Detect which cell encompasses the target text, then output its (x, y) center coordinate. 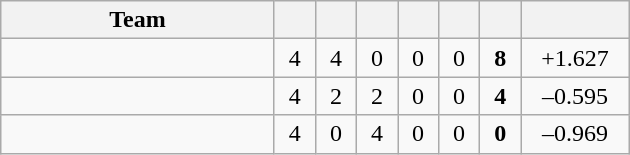
–0.969 (576, 134)
8 (500, 58)
+1.627 (576, 58)
Team (138, 20)
–0.595 (576, 96)
